Extract the (X, Y) coordinate from the center of the cell holding the provided text.  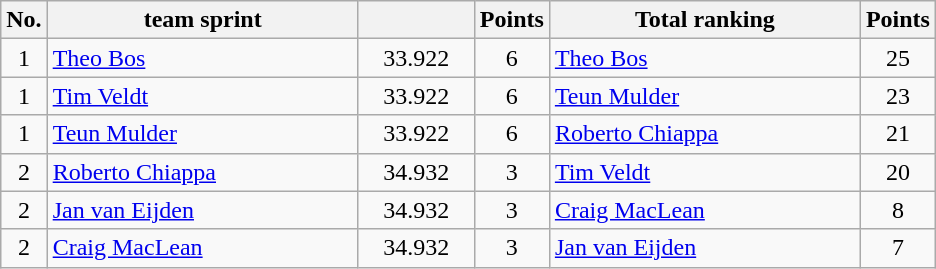
No. (24, 20)
8 (898, 210)
team sprint (202, 20)
21 (898, 134)
7 (898, 248)
23 (898, 96)
20 (898, 172)
25 (898, 58)
Total ranking (704, 20)
